Output the (X, Y) coordinate of the center of the cell containing the given text.  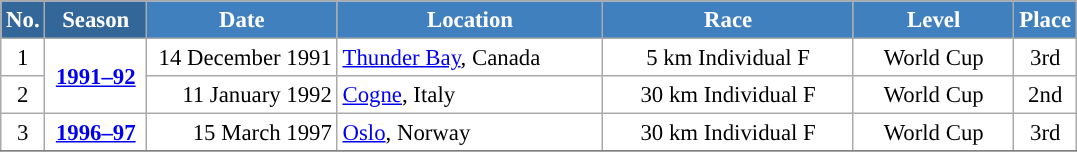
2 (23, 95)
Place (1045, 20)
1991–92 (96, 76)
2nd (1045, 95)
Thunder Bay, Canada (470, 58)
11 January 1992 (242, 95)
5 km Individual F (728, 58)
Date (242, 20)
Location (470, 20)
Season (96, 20)
3 (23, 133)
1996–97 (96, 133)
15 March 1997 (242, 133)
No. (23, 20)
Race (728, 20)
14 December 1991 (242, 58)
Level (934, 20)
Oslo, Norway (470, 133)
Cogne, Italy (470, 95)
1 (23, 58)
